Locate the cell with the specified text and output its (x, y) center coordinate. 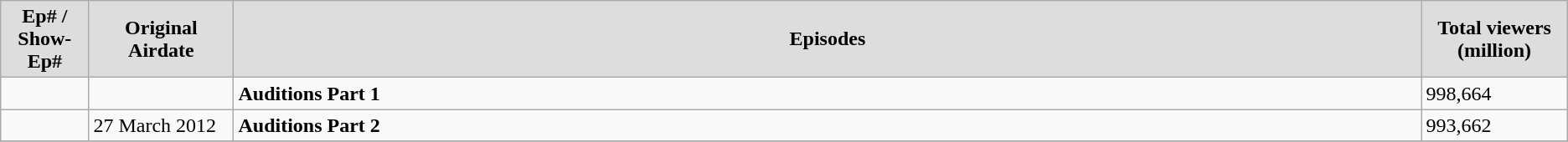
Ep# / Show-Ep# (45, 39)
Original Airdate (161, 39)
Episodes (828, 39)
Total viewers (million) (1494, 39)
Auditions Part 2 (828, 125)
Auditions Part 1 (828, 94)
998,664 (1494, 94)
993,662 (1494, 125)
27 March 2012 (161, 125)
